Return (x, y) of the center of cell containing provided text 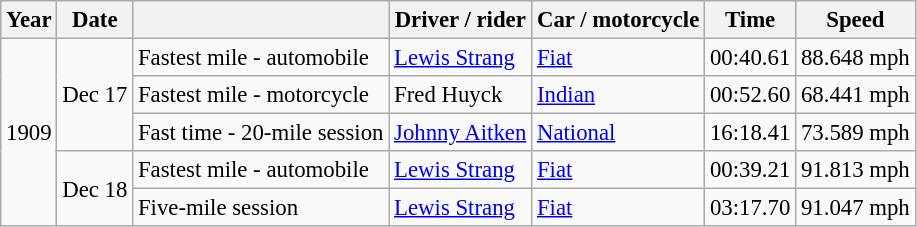
Time (750, 20)
00:52.60 (750, 95)
91.047 mph (856, 208)
1909 (29, 133)
00:39.21 (750, 170)
Dec 18 (95, 188)
National (618, 133)
Speed (856, 20)
Date (95, 20)
Driver / rider (460, 20)
03:17.70 (750, 208)
Indian (618, 95)
Car / motorcycle (618, 20)
Five-mile session (261, 208)
16:18.41 (750, 133)
88.648 mph (856, 58)
Fastest mile - motorcycle (261, 95)
Johnny Aitken (460, 133)
Dec 17 (95, 96)
Year (29, 20)
91.813 mph (856, 170)
Fast time - 20-mile session (261, 133)
68.441 mph (856, 95)
00:40.61 (750, 58)
Fred Huyck (460, 95)
73.589 mph (856, 133)
